Search for the cell housing the specified text and yield its [X, Y] center coordinate. 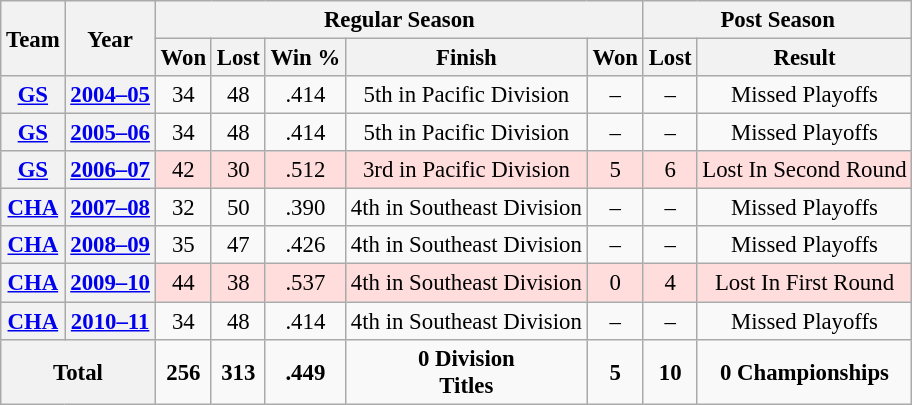
0 [615, 283]
0 Championships [804, 372]
32 [183, 208]
0 DivisionTitles [467, 372]
44 [183, 283]
2007–08 [110, 208]
Regular Season [399, 20]
Team [33, 38]
35 [183, 245]
4 [670, 283]
313 [238, 372]
3rd in Pacific Division [467, 170]
Year [110, 38]
Finish [467, 58]
Lost In First Round [804, 283]
2010–11 [110, 321]
2005–06 [110, 133]
Lost In Second Round [804, 170]
38 [238, 283]
.390 [305, 208]
2004–05 [110, 95]
Win % [305, 58]
Result [804, 58]
.512 [305, 170]
6 [670, 170]
Post Season [778, 20]
256 [183, 372]
42 [183, 170]
.537 [305, 283]
.426 [305, 245]
2006–07 [110, 170]
30 [238, 170]
Total [78, 372]
10 [670, 372]
2009–10 [110, 283]
.449 [305, 372]
47 [238, 245]
50 [238, 208]
2008–09 [110, 245]
